Determine the [X, Y] coordinate at the center of the cell enclosing the given text.  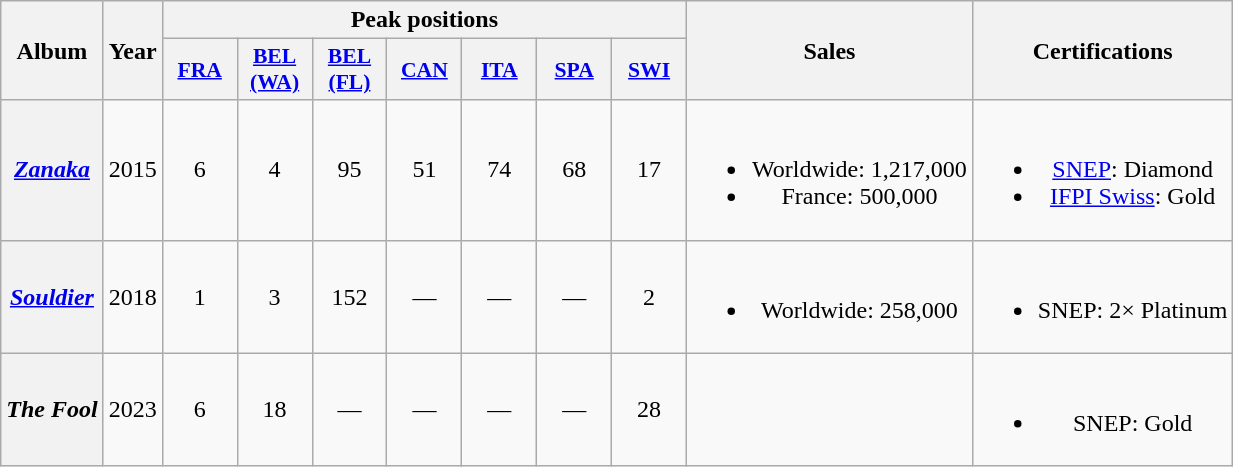
BEL(FL) [350, 70]
Zanaka [52, 170]
28 [650, 410]
4 [274, 170]
17 [650, 170]
ITA [500, 70]
SNEP: DiamondIFPI Swiss: Gold [1102, 170]
51 [424, 170]
68 [574, 170]
Worldwide: 258,000 [830, 296]
2 [650, 296]
2018 [132, 296]
152 [350, 296]
Worldwide: 1,217,000France: 500,000 [830, 170]
Sales [830, 50]
2015 [132, 170]
SWI [650, 70]
The Fool [52, 410]
1 [200, 296]
18 [274, 410]
Souldier [52, 296]
Year [132, 50]
Album [52, 50]
95 [350, 170]
SNEP: Gold [1102, 410]
SNEP: 2× Platinum [1102, 296]
2023 [132, 410]
BEL(WA) [274, 70]
3 [274, 296]
Peak positions [424, 20]
74 [500, 170]
FRA [200, 70]
SPA [574, 70]
Certifications [1102, 50]
CAN [424, 70]
